Scan for the cell matching the given text and deliver its (X, Y) coordinate at center. 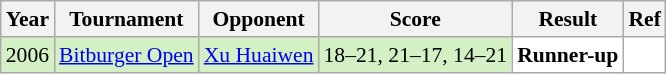
18–21, 21–17, 14–21 (416, 55)
Result (568, 19)
Score (416, 19)
Bitburger Open (126, 55)
Opponent (259, 19)
Xu Huaiwen (259, 55)
Ref (644, 19)
Year (28, 19)
Tournament (126, 19)
2006 (28, 55)
Runner-up (568, 55)
